Output the [x, y] coordinate of the center of the cell containing the given text.  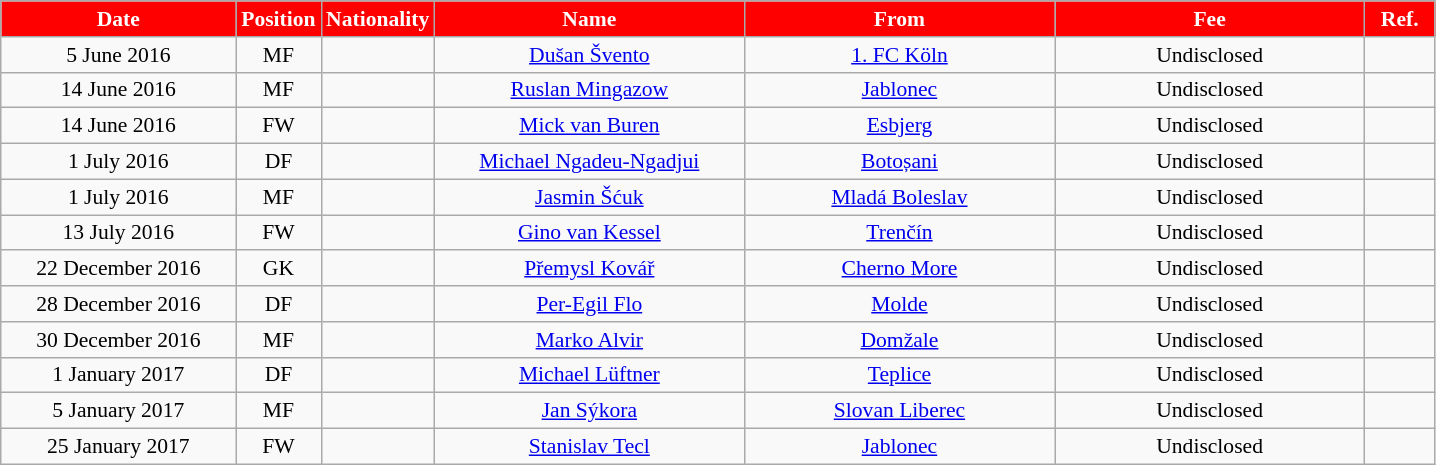
Nationality [378, 19]
Gino van Kessel [589, 233]
Jan Sýkora [589, 411]
From [899, 19]
1. FC Köln [899, 55]
Esbjerg [899, 126]
Botoșani [899, 162]
Domžale [899, 340]
1 January 2017 [118, 375]
Přemysl Kovář [589, 269]
Stanislav Tecl [589, 447]
Jasmin Šćuk [589, 197]
Molde [899, 304]
GK [278, 269]
Michael Lüftner [589, 375]
28 December 2016 [118, 304]
Fee [1210, 19]
Name [589, 19]
Position [278, 19]
Per-Egil Flo [589, 304]
Slovan Liberec [899, 411]
Mladá Boleslav [899, 197]
13 July 2016 [118, 233]
Date [118, 19]
Cherno More [899, 269]
Michael Ngadeu-Ngadjui [589, 162]
5 January 2017 [118, 411]
Marko Alvir [589, 340]
Mick van Buren [589, 126]
Ruslan Mingazow [589, 90]
5 June 2016 [118, 55]
22 December 2016 [118, 269]
Teplice [899, 375]
Dušan Švento [589, 55]
25 January 2017 [118, 447]
Ref. [1400, 19]
Trenčín [899, 233]
30 December 2016 [118, 340]
